Search for the cell housing the specified text and yield its (x, y) center coordinate. 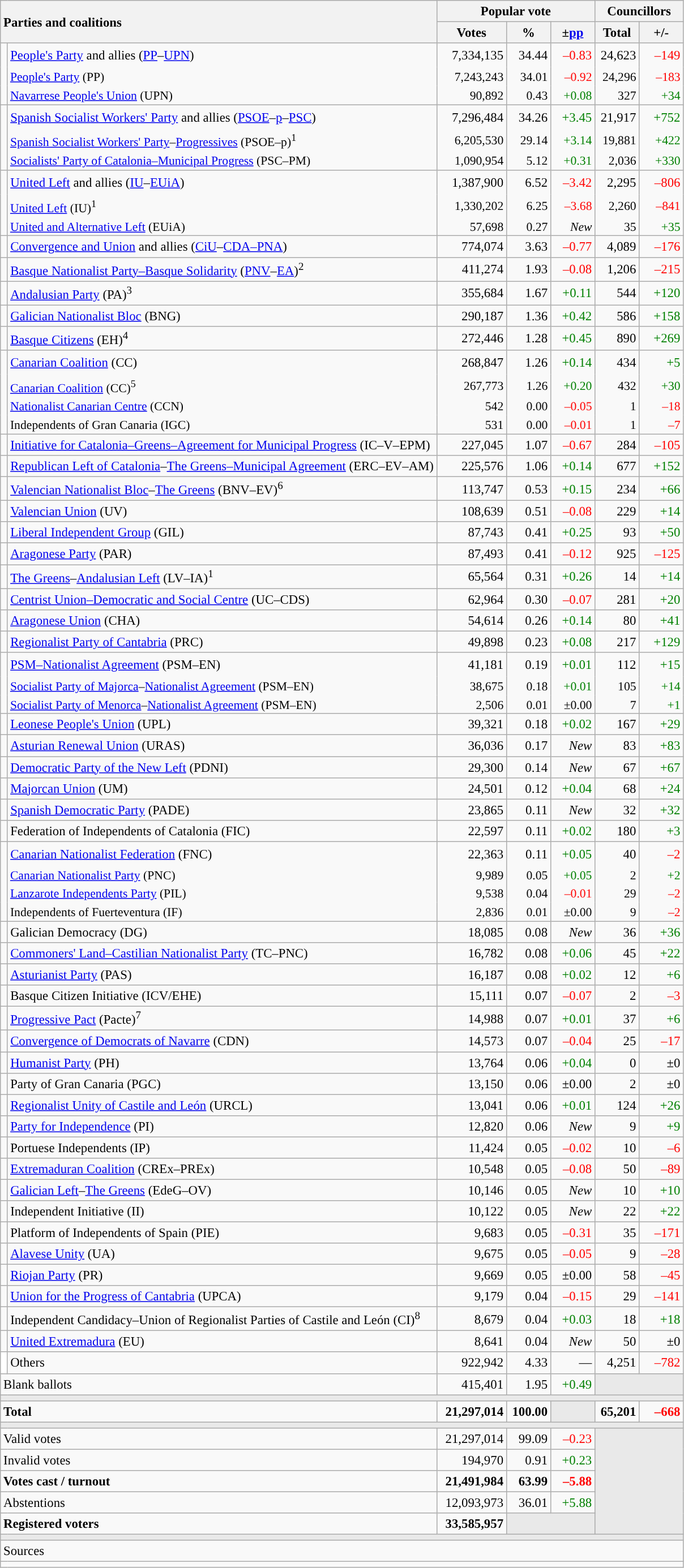
United Left (IU)1 (222, 206)
290,187 (471, 316)
14,573 (471, 1041)
7,296,484 (471, 117)
Union for the Progress of Cantabria (UPCA) (222, 1296)
18,085 (471, 933)
+269 (661, 338)
32 (617, 810)
+0.49 (572, 1384)
415,401 (471, 1384)
13,041 (471, 1105)
167 (617, 725)
0.43 (528, 95)
–18 (661, 406)
67 (617, 767)
Galician Nationalist Bloc (BNG) (222, 316)
Asturian Renewal Union (URAS) (222, 746)
–0.15 (572, 1296)
Platform of Independents of Spain (PIE) (222, 1232)
Valencian Union (UV) (222, 512)
542 (471, 406)
Republican Left of Catalonia–The Greens–Municipal Agreement (ERC–EV–AM) (222, 466)
93 (617, 532)
57,698 (471, 226)
+2 (661, 875)
+158 (661, 316)
+24 (661, 788)
9,669 (471, 1275)
9,179 (471, 1296)
432 (617, 386)
Humanist Party (PH) (222, 1063)
–7 (661, 424)
–668 (661, 1411)
774,074 (471, 247)
36 (617, 933)
0.12 (528, 788)
+152 (661, 466)
890 (617, 338)
0.17 (528, 746)
United Extremadura (EU) (222, 1342)
Aragonese Union (CHA) (222, 620)
62,964 (471, 599)
4,089 (617, 247)
18 (617, 1319)
+120 (661, 293)
–0.77 (572, 247)
23,865 (471, 810)
–0.12 (572, 554)
58 (617, 1275)
+0.25 (572, 532)
+3.14 (572, 140)
Portuese Independents (IP) (222, 1148)
0.14 (528, 767)
PSM–Nationalist Agreement (PSM–EN) (222, 664)
229 (617, 512)
4,251 (617, 1363)
13,764 (471, 1063)
Invalid votes (219, 1460)
+0.03 (572, 1319)
Socialists' Party of Catalonia–Municipal Progress (PSC–PM) (222, 161)
–0.02 (572, 1148)
9,683 (471, 1232)
+752 (661, 117)
+330 (661, 161)
11,424 (471, 1148)
–125 (661, 554)
+66 (661, 489)
Votes cast / turnout (219, 1481)
Spanish Socialist Workers' Party and allies (PSOE–p–PSC) (222, 117)
63.99 (528, 1481)
0.27 (528, 226)
Independent Candidacy–Union of Regionalist Parties of Castile and León (CI)8 (222, 1319)
83 (617, 746)
+34 (661, 95)
39,321 (471, 725)
1.36 (528, 316)
Basque Citizen Initiative (ICV/EHE) (222, 996)
36.01 (528, 1502)
–806 (661, 182)
6.25 (528, 206)
Socialist Party of Menorca–Nationalist Agreement (PSM–EN) (222, 704)
+9 (661, 1126)
+83 (661, 746)
7,243,243 (471, 77)
Nationalist Canarian Centre (CCN) (222, 406)
Votes (471, 33)
0 (617, 1063)
2,036 (617, 161)
9,675 (471, 1254)
112 (617, 664)
Canarian Nationalist Federation (FNC) (222, 853)
–3.68 (572, 206)
+0.06 (572, 953)
586 (617, 316)
Navarrese People's Union (UPN) (222, 95)
10,122 (471, 1212)
80 (617, 620)
+18 (661, 1319)
1,206 (617, 269)
–215 (661, 269)
–149 (661, 55)
Socialist Party of Majorca–Nationalist Agreement (PSM–EN) (222, 686)
7 (617, 704)
Asturianist Party (PAS) (222, 975)
22,597 (471, 831)
–3 (661, 996)
Federation of Independents of Catalonia (FIC) (222, 831)
1.67 (528, 293)
Lanzarote Independents Party (PIL) (222, 894)
Progressive Pact (Pacte)7 (222, 1019)
124 (617, 1105)
1,090,954 (471, 161)
% (528, 33)
327 (617, 95)
24,623 (617, 55)
Leonese People's Union (UPL) (222, 725)
7,334,135 (471, 55)
People's Party (PP) (222, 77)
14 (617, 577)
+15 (661, 664)
227,045 (471, 445)
677 (617, 466)
United Left and allies (IU–EUiA) (222, 182)
Riojan Party (PR) (222, 1275)
34.01 (528, 77)
0.19 (528, 664)
Canarian Nationalist Party (PNC) (222, 875)
+1 (661, 704)
87,743 (471, 532)
+3.45 (572, 117)
Councillors (639, 11)
113,747 (471, 489)
0.31 (528, 577)
Spanish Socialist Workers' Party–Progressives (PSOE–p)1 (222, 140)
+0.26 (572, 577)
— (572, 1363)
3.63 (528, 247)
12,820 (471, 1126)
–6 (661, 1148)
Alavese Unity (UA) (222, 1254)
2,260 (617, 206)
6,205,530 (471, 140)
+20 (661, 599)
Commoners' Land–Castilian Nationalist Party (TC–PNC) (222, 953)
Galician Democracy (DG) (222, 933)
+5 (661, 362)
+36 (661, 933)
Initiative for Catalonia–Greens–Agreement for Municipal Progress (IC–V–EPM) (222, 445)
Galician Left–The Greens (EdeG–OV) (222, 1190)
Aragonese Party (PAR) (222, 554)
99.09 (528, 1439)
+67 (661, 767)
37 (617, 1019)
+35 (661, 226)
16,782 (471, 953)
22,363 (471, 853)
90,892 (471, 95)
+41 (661, 620)
+/- (661, 33)
–176 (661, 247)
Abstentions (219, 1502)
268,847 (471, 362)
+32 (661, 810)
+0.42 (572, 316)
+0.31 (572, 161)
8,679 (471, 1319)
+26 (661, 1105)
65,564 (471, 577)
+50 (661, 532)
45 (617, 953)
+5.88 (572, 1502)
–0.23 (572, 1439)
49,898 (471, 642)
68 (617, 788)
108,639 (471, 512)
Andalusian Party (PA)3 (222, 293)
13,150 (471, 1084)
194,970 (471, 1460)
15,111 (471, 996)
+0.20 (572, 386)
1.28 (528, 338)
29.14 (528, 140)
922,942 (471, 1363)
434 (617, 362)
1,330,202 (471, 206)
+30 (661, 386)
87,493 (471, 554)
22 (617, 1212)
Majorcan Union (UM) (222, 788)
Extremaduran Coalition (CREx–PREx) (222, 1169)
234 (617, 489)
2,836 (471, 912)
0.53 (528, 489)
9,538 (471, 894)
Independent Initiative (II) (222, 1212)
+29 (661, 725)
Democratic Party of the New Left (PDNI) (222, 767)
–3.42 (572, 182)
54,614 (471, 620)
4.33 (528, 1363)
411,274 (471, 269)
Blank ballots (219, 1384)
–0.31 (572, 1232)
–105 (661, 445)
+10 (661, 1190)
1.93 (528, 269)
Centrist Union–Democratic and Social Centre (UC–CDS) (222, 599)
24,501 (471, 788)
25 (617, 1041)
1.07 (528, 445)
Others (222, 1363)
–17 (661, 1041)
Regionalist Party of Cantabria (PRC) (222, 642)
19,881 (617, 140)
267,773 (471, 386)
–841 (661, 206)
100.00 (528, 1411)
16,187 (471, 975)
531 (471, 424)
180 (617, 831)
2,506 (471, 704)
5.12 (528, 161)
–141 (661, 1296)
–45 (661, 1275)
Sources (342, 1551)
+0.15 (572, 489)
United and Alternative Left (EUiA) (222, 226)
Party of Gran Canaria (PGC) (222, 1084)
34.44 (528, 55)
544 (617, 293)
355,684 (471, 293)
Party for Independence (PI) (222, 1126)
±pp (572, 33)
0.91 (528, 1460)
21,917 (617, 117)
Valencian Nationalist Bloc–The Greens (BNV–EV)6 (222, 489)
Canarian Coalition (CC) (222, 362)
–0.83 (572, 55)
People's Party and allies (PP–UPN) (222, 55)
14,988 (471, 1019)
29,300 (471, 767)
38,675 (471, 686)
0.26 (528, 620)
1.06 (528, 466)
The Greens–Andalusian Left (LV–IA)1 (222, 577)
Valid votes (219, 1439)
Basque Citizens (EH)4 (222, 338)
+0.23 (572, 1460)
+129 (661, 642)
24,296 (617, 77)
Independents of Gran Canaria (IGC) (222, 424)
–183 (661, 77)
217 (617, 642)
Liberal Independent Group (GIL) (222, 532)
10,146 (471, 1190)
–28 (661, 1254)
34.26 (528, 117)
1.95 (528, 1384)
8,641 (471, 1342)
6.52 (528, 182)
Convergence of Democrats of Navarre (CDN) (222, 1041)
+422 (661, 140)
Convergence and Union and allies (CiU–CDA–PNA) (222, 247)
281 (617, 599)
Registered voters (219, 1524)
284 (617, 445)
–0.04 (572, 1041)
33,585,957 (471, 1524)
–0.92 (572, 77)
+0.45 (572, 338)
–0.67 (572, 445)
10,548 (471, 1169)
12 (617, 975)
105 (617, 686)
Spanish Democratic Party (PADE) (222, 810)
–782 (661, 1363)
Parties and coalitions (219, 22)
36,036 (471, 746)
21,491,984 (471, 1481)
12,093,973 (471, 1502)
–171 (661, 1232)
Canarian Coalition (CC)5 (222, 386)
225,576 (471, 466)
41,181 (471, 664)
Independents of Fuerteventura (IF) (222, 912)
Basque Nationalist Party–Basque Solidarity (PNV–EA)2 (222, 269)
925 (617, 554)
272,446 (471, 338)
9,989 (471, 875)
Regionalist Unity of Castile and León (URCL) (222, 1105)
1,387,900 (471, 182)
0.51 (528, 512)
0.23 (528, 642)
+0.11 (572, 293)
40 (617, 853)
–5.88 (572, 1481)
Popular vote (515, 11)
2,295 (617, 182)
0.30 (528, 599)
+3 (661, 831)
–89 (661, 1169)
65,201 (617, 1411)
